Extract the [X, Y] coordinate from the center of the cell holding the provided text.  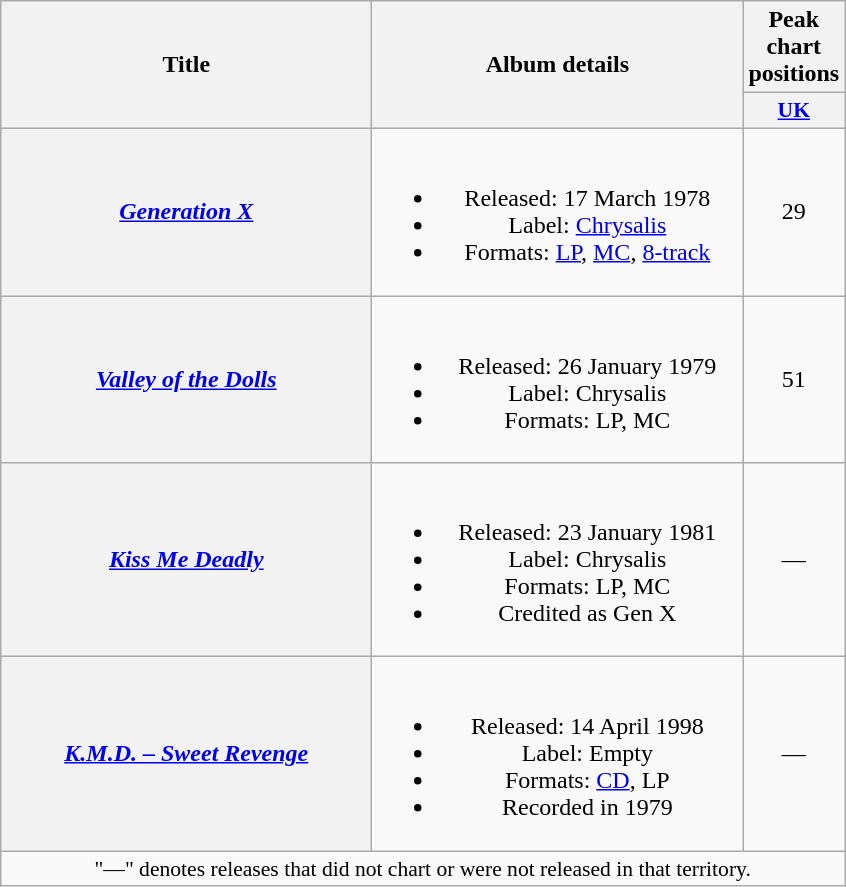
Valley of the Dolls [186, 380]
"—" denotes releases that did not chart or were not released in that territory. [423, 869]
Released: 14 April 1998Label: EmptyFormats: CD, LPRecorded in 1979 [558, 754]
UK [794, 111]
Generation X [186, 212]
Peak chart positions [794, 47]
51 [794, 380]
Released: 17 March 1978Label: ChrysalisFormats: LP, MC, 8-track [558, 212]
Album details [558, 65]
Kiss Me Deadly [186, 560]
K.M.D. – Sweet Revenge [186, 754]
29 [794, 212]
Title [186, 65]
Released: 23 January 1981Label: ChrysalisFormats: LP, MCCredited as Gen X [558, 560]
Released: 26 January 1979Label: ChrysalisFormats: LP, MC [558, 380]
